Detect which cell encompasses the target text, then output its (x, y) center coordinate. 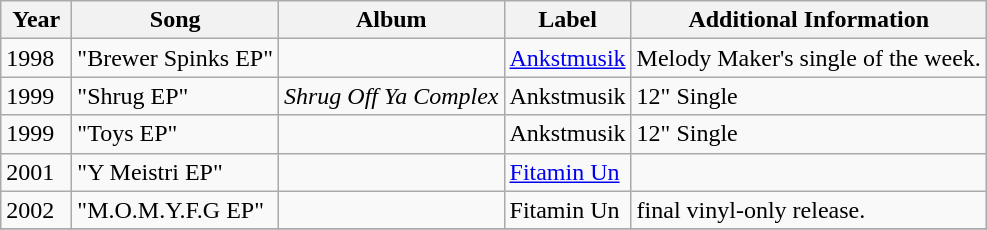
Additional Information (808, 20)
1998 (36, 58)
2002 (36, 210)
Melody Maker's single of the week. (808, 58)
"Toys EP" (176, 134)
Song (176, 20)
Year (36, 20)
final vinyl-only release. (808, 210)
"Y Meistri EP" (176, 172)
"Shrug EP" (176, 96)
"Brewer Spinks EP" (176, 58)
Shrug Off Ya Complex (391, 96)
"M.O.M.Y.F.G EP" (176, 210)
2001 (36, 172)
Album (391, 20)
Label (568, 20)
